Provide the (x, y) coordinate of the cell's center where the given text is located.  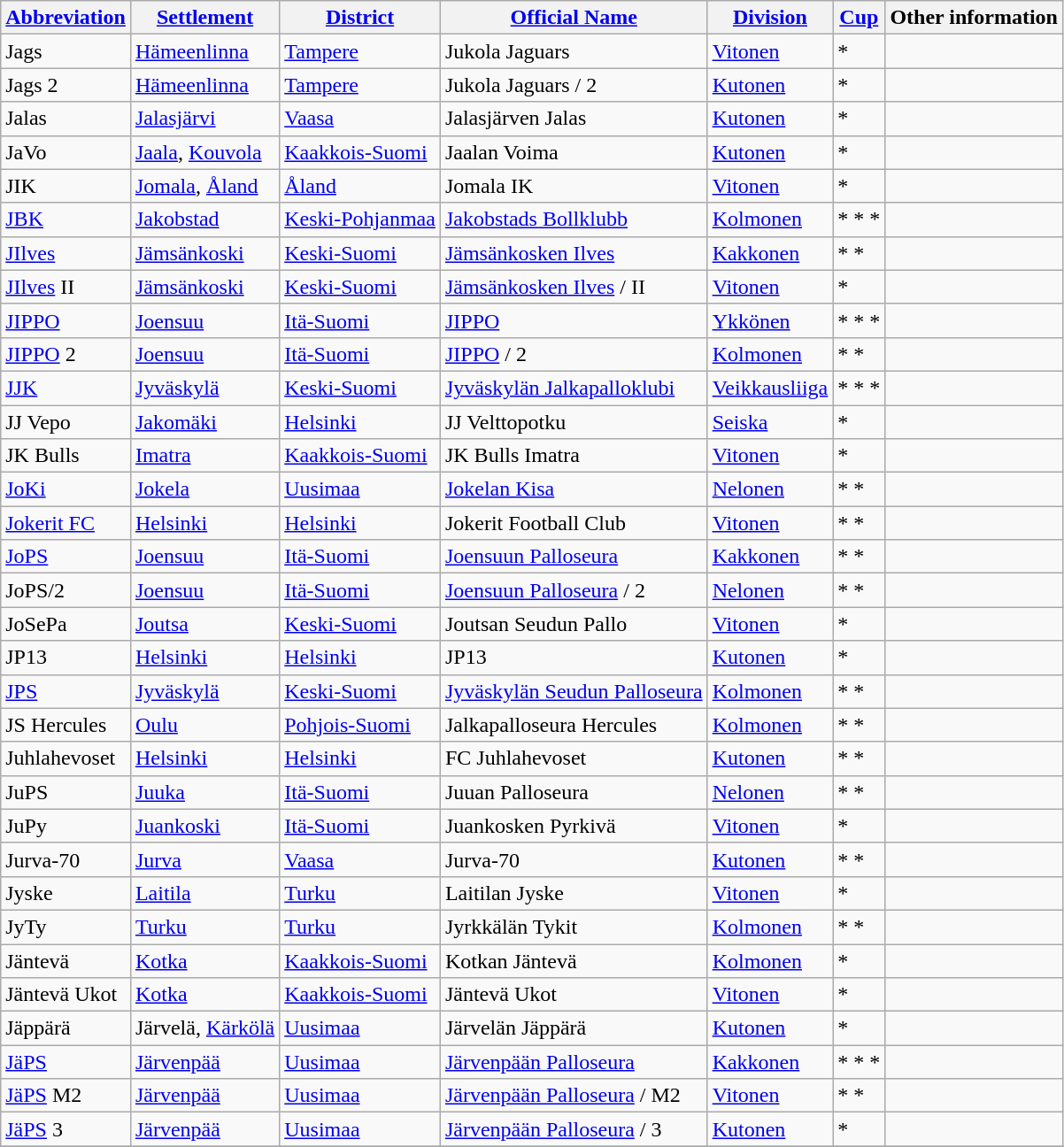
Järvelä, Kärkölä (204, 1028)
JJK (66, 388)
Järvenpään Palloseura / M2 (574, 1096)
Jämsänkosken Ilves (574, 253)
JJ Vepo (66, 422)
Joensuun Palloseura (574, 557)
Jyske (66, 893)
Laitilan Jyske (574, 893)
JIPPO 2 (66, 354)
Jämsänkosken Ilves / II (574, 287)
Jyväskylän Seudun Palloseura (574, 691)
JIlves II (66, 287)
Oulu (204, 725)
Joensuun Palloseura / 2 (574, 590)
District (360, 18)
Jukola Jaguars / 2 (574, 85)
Other information (974, 18)
Joutsa (204, 624)
JoKi (66, 489)
JoSePa (66, 624)
Juankoski (204, 826)
JoPS (66, 557)
Jäntevä (66, 960)
Jokerit Football Club (574, 523)
Jäppärä (66, 1028)
Juuka (204, 792)
Cup (859, 18)
JäPS M2 (66, 1096)
Jyväskylän Jalkapalloklubi (574, 388)
Official Name (574, 18)
Järvelän Jäppärä (574, 1028)
JIK (66, 186)
Ykkönen (770, 320)
JIPPO / 2 (574, 354)
JK Bulls Imatra (574, 456)
Jokerit FC (66, 523)
JoPS/2 (66, 590)
Jomala IK (574, 186)
Jaala, Kouvola (204, 152)
Pohjois-Suomi (360, 725)
JIlves (66, 253)
Kotkan Jäntevä (574, 960)
Jalkapalloseura Hercules (574, 725)
Jaalan Voima (574, 152)
Laitila (204, 893)
Division (770, 18)
JPS (66, 691)
Veikkausliiga (770, 388)
Juhlahevoset (66, 758)
Joutsan Seudun Pallo (574, 624)
Jokela (204, 489)
Jags 2 (66, 85)
Jyrkkälän Tykit (574, 927)
Juuan Palloseura (574, 792)
Seiska (770, 422)
FC Juhlahevoset (574, 758)
Keski-Pohjanmaa (360, 219)
Jokelan Kisa (574, 489)
Abbreviation (66, 18)
Jakobstads Bollklubb (574, 219)
JäPS (66, 1062)
Järvenpään Palloseura (574, 1062)
JK Bulls (66, 456)
JaVo (66, 152)
Jukola Jaguars (574, 51)
Jalasjärven Jalas (574, 119)
Jags (66, 51)
Jalasjärvi (204, 119)
JJ Velttopotku (574, 422)
Jakobstad (204, 219)
JBK (66, 219)
JyTy (66, 927)
JS Hercules (66, 725)
Järvenpään Palloseura / 3 (574, 1129)
JuPS (66, 792)
Jakomäki (204, 422)
JäPS 3 (66, 1129)
Imatra (204, 456)
Settlement (204, 18)
Juankosken Pyrkivä (574, 826)
Åland (360, 186)
JuPy (66, 826)
Jurva (204, 859)
Jalas (66, 119)
Jomala, Åland (204, 186)
